From the cell containing the given text, extract its center point as (x, y) coordinate. 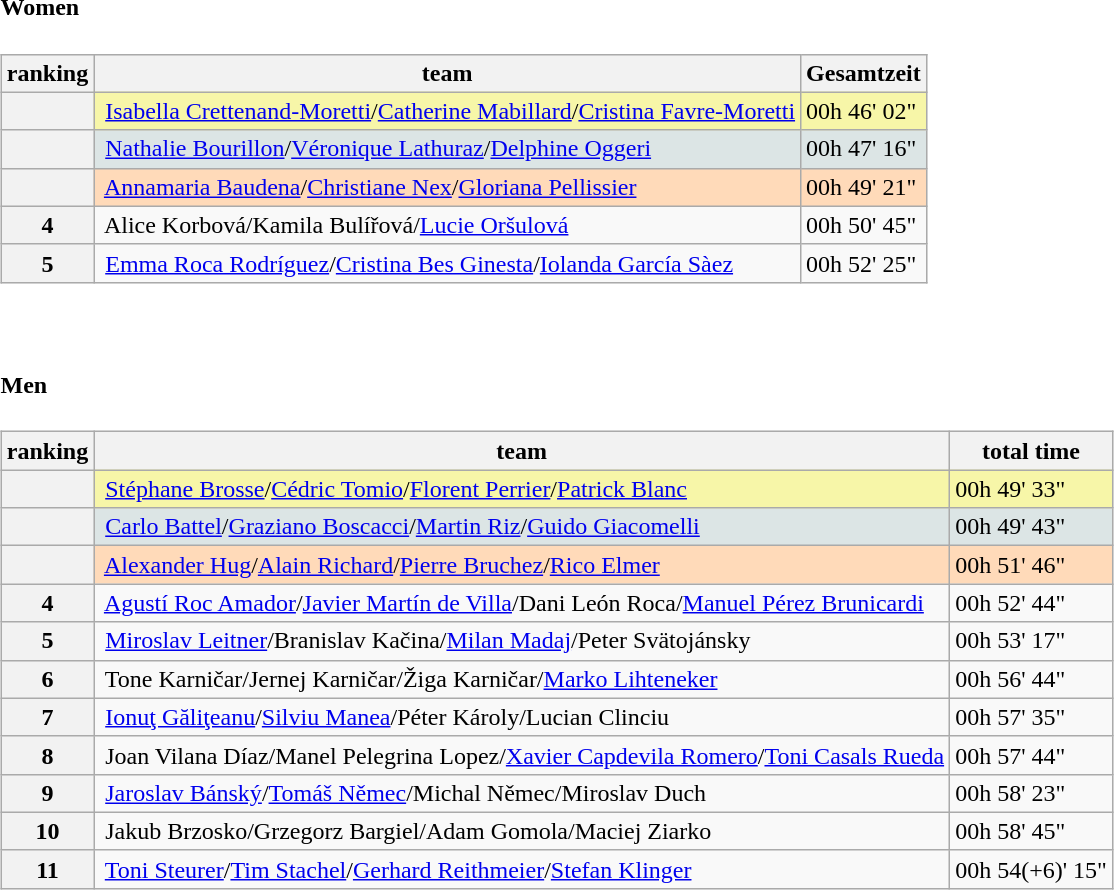
10 (47, 831)
total time (1032, 451)
00h 49' 33" (1032, 489)
00h 49' 43" (1032, 527)
00h 54(+6)' 15" (1032, 869)
11 (47, 869)
6 (47, 679)
00h 52' 25" (864, 263)
7 (47, 717)
Ionuţ Găliţeanu/Silviu Manea/Péter Károly/Lucian Clinciu (522, 717)
9 (47, 793)
Emma Roca Rodríguez/Cristina Bes Ginesta/Iolanda García Sàez (448, 263)
00h 49' 21" (864, 187)
Nathalie Bourillon/Véronique Lathuraz/Delphine Oggeri (448, 149)
Miroslav Leitner/Branislav Kačina/Milan Madaj/Peter Svätojánsky (522, 641)
00h 46' 02" (864, 111)
00h 57' 35" (1032, 717)
00h 51' 46" (1032, 565)
8 (47, 755)
00h 53' 17" (1032, 641)
Joan Vilana Díaz/Manel Pelegrina Lopez/Xavier Capdevila Romero/Toni Casals Rueda (522, 755)
Alexander Hug/Alain Richard/Pierre Bruchez/Rico Elmer (522, 565)
Jakub Brzosko/Grzegorz Bargiel/Adam Gomola/Maciej Ziarko (522, 831)
00h 47' 16" (864, 149)
Annamaria Baudena/Christiane Nex/Gloriana Pellissier (448, 187)
Stéphane Brosse/Cédric Tomio/Florent Perrier/Patrick Blanc (522, 489)
Tone Karničar/Jernej Karničar/Žiga Karničar/Marko Lihteneker (522, 679)
00h 52' 44" (1032, 603)
00h 50' 45" (864, 225)
Toni Steurer/Tim Stachel/Gerhard Reithmeier/Stefan Klinger (522, 869)
Gesamtzeit (864, 73)
Carlo Battel/Graziano Boscacci/Martin Riz/Guido Giacomelli (522, 527)
Isabella Crettenand-Moretti/Catherine Mabillard/Cristina Favre-Moretti (448, 111)
Alice Korbová/Kamila Bulířová/Lucie Oršulová (448, 225)
Agustí Roc Amador/Javier Martín de Villa/Dani León Roca/Manuel Pérez Brunicardi (522, 603)
00h 58' 23" (1032, 793)
00h 57' 44" (1032, 755)
00h 58' 45" (1032, 831)
Jaroslav Bánský/Tomáš Němec/Michal Němec/Miroslav Duch (522, 793)
00h 56' 44" (1032, 679)
